Return [x, y] of the center of cell containing provided text 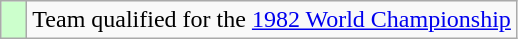
Team qualified for the 1982 World Championship [272, 20]
